Search for the cell housing the specified text and yield its [x, y] center coordinate. 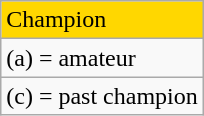
Champion [102, 20]
(c) = past champion [102, 96]
(a) = amateur [102, 58]
